Return [X, Y] of the center of cell containing provided text 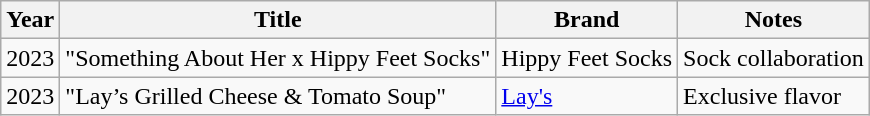
Year [30, 20]
"Lay’s Grilled Cheese & Tomato Soup" [278, 96]
Sock collaboration [774, 58]
Lay's [587, 96]
Notes [774, 20]
Hippy Feet Socks [587, 58]
Title [278, 20]
Brand [587, 20]
"Something About Her x Hippy Feet Socks" [278, 58]
Exclusive flavor [774, 96]
